Extract the [X, Y] coordinate from the center of the cell holding the provided text.  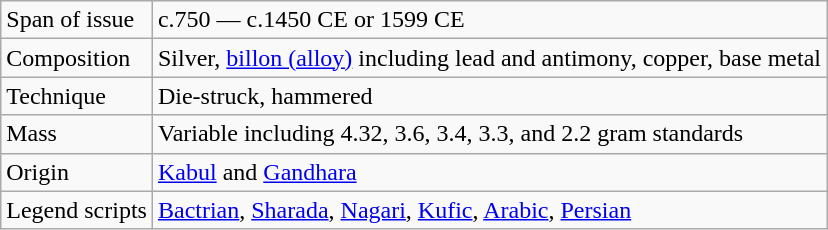
Span of issue [77, 20]
Silver, billon (alloy) including lead and antimony, copper, base metal [489, 58]
Bactrian, Sharada, Nagari, Kufic, Arabic, Persian [489, 210]
Variable including 4.32, 3.6, 3.4, 3.3, and 2.2 gram standards [489, 134]
Origin [77, 172]
Technique [77, 96]
Mass [77, 134]
c.750 — c.1450 CE or 1599 CE [489, 20]
Composition [77, 58]
Kabul and Gandhara [489, 172]
Die-struck, hammered [489, 96]
Legend scripts [77, 210]
